Identify which cell holds the provided text, then report its (X, Y) central coordinate. 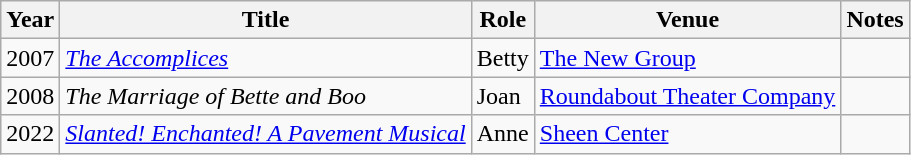
2022 (30, 134)
Anne (502, 134)
2008 (30, 96)
The New Group (688, 58)
Betty (502, 58)
Title (266, 20)
Sheen Center (688, 134)
The Accomplices (266, 58)
Roundabout Theater Company (688, 96)
Notes (875, 20)
Venue (688, 20)
Slanted! Enchanted! A Pavement Musical (266, 134)
The Marriage of Bette and Boo (266, 96)
Role (502, 20)
2007 (30, 58)
Year (30, 20)
Joan (502, 96)
